Extract the (x, y) coordinate from the center of the cell holding the provided text.  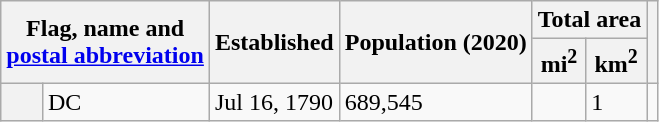
Established (274, 42)
Population (2020) (436, 42)
mi2 (558, 62)
1 (616, 102)
689,545 (436, 102)
km2 (616, 62)
Jul 16, 1790 (274, 102)
Flag, name andpostal abbreviation (106, 42)
DC (126, 102)
Total area (589, 20)
